Provide the [x, y] coordinate of the cell's center where the given text is located.  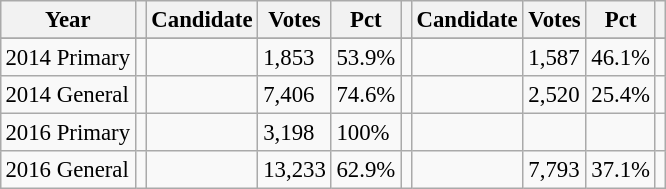
53.9% [366, 57]
13,233 [294, 170]
2014 Primary [68, 57]
7,406 [294, 95]
2014 General [68, 95]
46.1% [620, 57]
1,587 [554, 57]
Year [68, 20]
7,793 [554, 170]
1,853 [294, 57]
62.9% [366, 170]
3,198 [294, 133]
37.1% [620, 170]
100% [366, 133]
2016 General [68, 170]
2,520 [554, 95]
25.4% [620, 95]
74.6% [366, 95]
2016 Primary [68, 133]
